From the cell containing the given text, extract its center point as [x, y] coordinate. 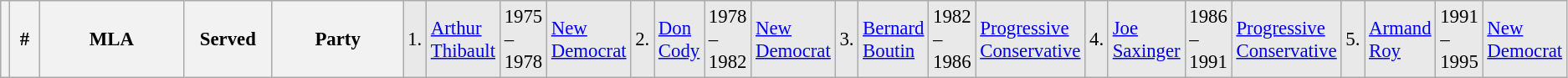
Bernard Boutin [894, 39]
# [24, 39]
1991 – 1995 [1459, 39]
1982 – 1986 [952, 39]
Arthur Thibault [464, 39]
1978 – 1982 [728, 39]
Party [338, 39]
1. [415, 39]
2. [643, 39]
3. [847, 39]
Don Cody [679, 39]
Armand Roy [1401, 39]
4. [1097, 39]
1986 – 1991 [1208, 39]
1975 – 1978 [523, 39]
5. [1353, 39]
MLA [111, 39]
Joe Saxinger [1146, 39]
Served [228, 39]
